Capture the cell that displays the provided text and extract its [X, Y] central coordinate. 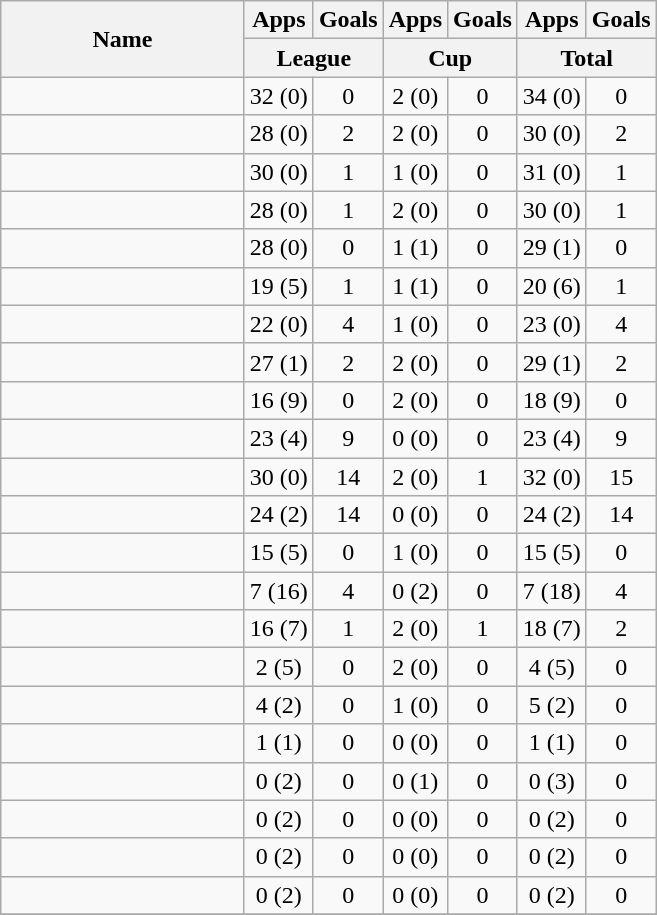
Total [586, 58]
2 (5) [278, 667]
0 (1) [415, 781]
5 (2) [552, 705]
League [314, 58]
16 (9) [278, 400]
15 [621, 477]
4 (5) [552, 667]
31 (0) [552, 172]
Cup [450, 58]
19 (5) [278, 286]
18 (9) [552, 400]
Name [123, 39]
20 (6) [552, 286]
18 (7) [552, 629]
22 (0) [278, 324]
23 (0) [552, 324]
7 (18) [552, 591]
34 (0) [552, 96]
7 (16) [278, 591]
0 (3) [552, 781]
16 (7) [278, 629]
27 (1) [278, 362]
4 (2) [278, 705]
